Extract the [X, Y] coordinate from the center of the cell holding the provided text.  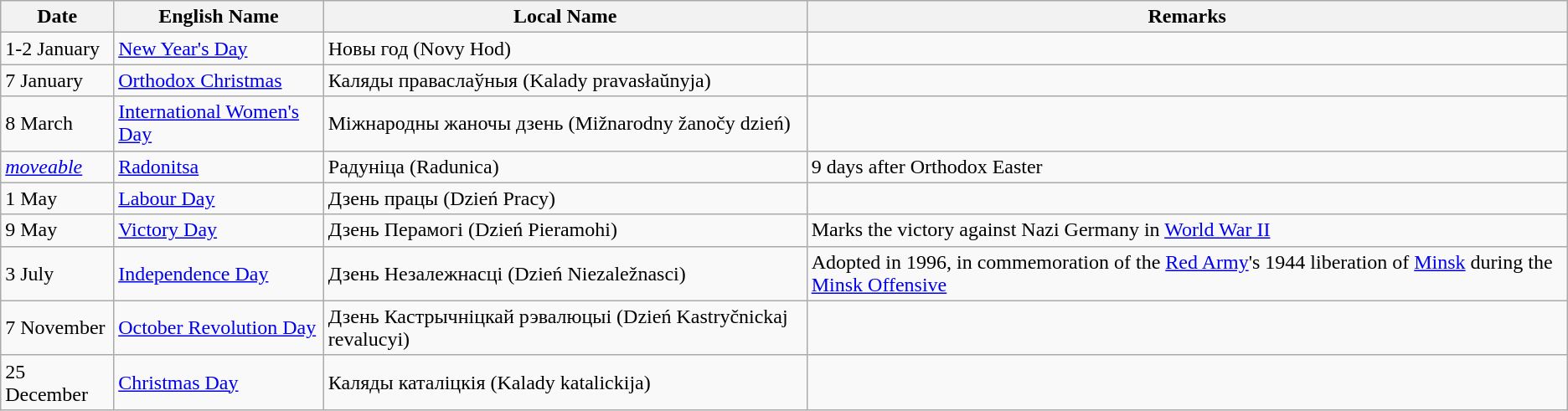
Радунiца (Radunica) [565, 167]
Remarks [1187, 17]
Мiжнародны жаночы дзень (Mižnarodny žanočy dzień) [565, 124]
1 May [57, 198]
Orthodox Christmas [219, 80]
Radonitsa [219, 167]
Victory Day [219, 230]
Independence Day [219, 273]
Новы год (Novy Hod) [565, 49]
9 days after Orthodox Easter [1187, 167]
7 November [57, 328]
International Women's Day [219, 124]
8 March [57, 124]
New Year's Day [219, 49]
October Revolution Day [219, 328]
3 July [57, 273]
7 January [57, 80]
Каляды праваслаўныя (Kalady pravasłaŭnyja) [565, 80]
1-2 January [57, 49]
Marks the victory against Nazi Germany in World War II [1187, 230]
Local Name [565, 17]
Дзень працы (Dzień Pracy) [565, 198]
moveable [57, 167]
25 December [57, 382]
English Name [219, 17]
Christmas Day [219, 382]
Date [57, 17]
Дзень Незалежнасцi (Dzień Niezaležnasci) [565, 273]
Каляды каталiцкiя (Kalady katalickija) [565, 382]
Дзень Кастрычніцкай рэвалюцыі (Dzień Kastryčnickaj revalucyi) [565, 328]
Adopted in 1996, in commemoration of the Red Army's 1944 liberation of Minsk during the Minsk Offensive [1187, 273]
9 May [57, 230]
Дзень Перамогi (Dzień Pieramohi) [565, 230]
Labour Day [219, 198]
